Pinpoint the cell where the given text exists, returning its [X, Y] midpoint coordinate. 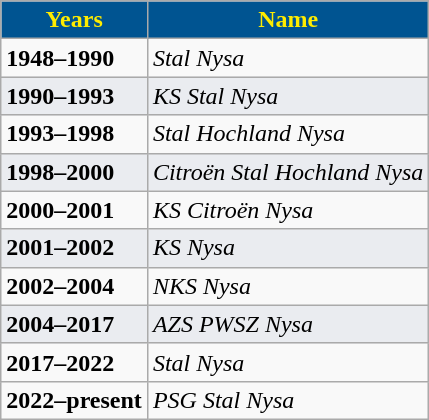
1948–1990 [74, 58]
2017–2022 [74, 362]
KS Nysa [288, 248]
2000–2001 [74, 210]
Years [74, 20]
2022–present [74, 400]
Citroën Stal Hochland Nysa [288, 172]
NKS Nysa [288, 286]
1998–2000 [74, 172]
2004–2017 [74, 324]
1993–1998 [74, 134]
KS Citroën Nysa [288, 210]
Stal Hochland Nysa [288, 134]
KS Stal Nysa [288, 96]
2001–2002 [74, 248]
1990–1993 [74, 96]
AZS PWSZ Nysa [288, 324]
2002–2004 [74, 286]
PSG Stal Nysa [288, 400]
Name [288, 20]
